Detect which cell encompasses the target text, then output its [X, Y] center coordinate. 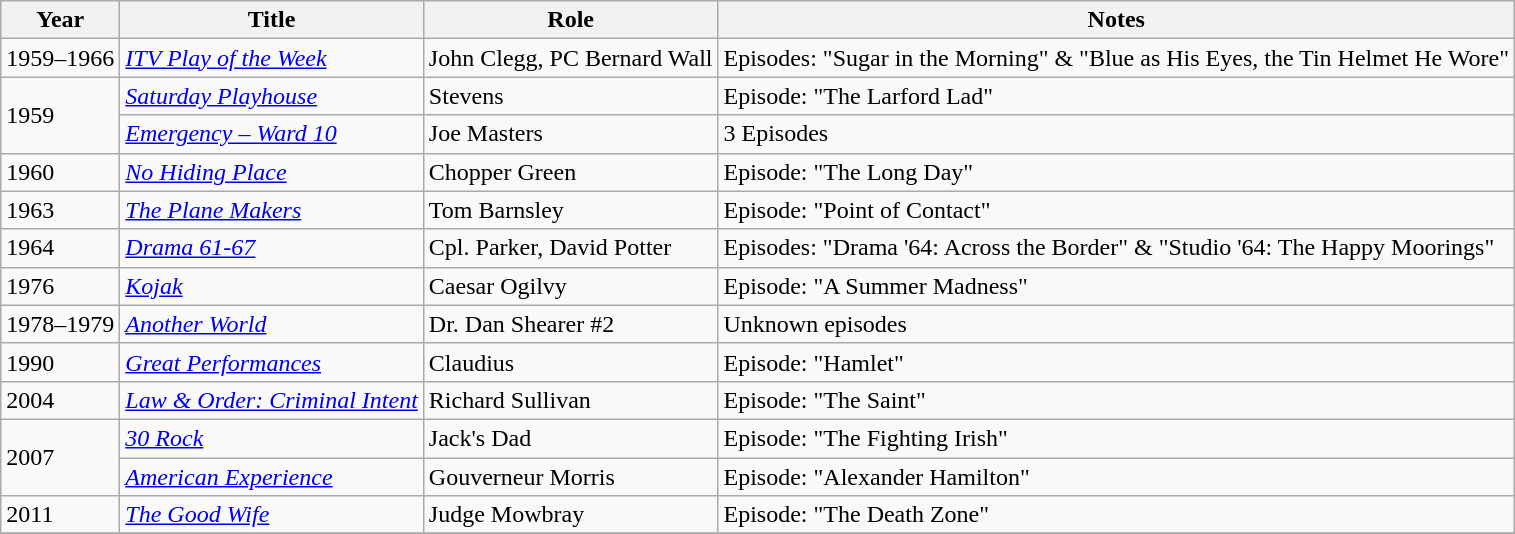
Episodes: "Drama '64: Across the Border" & "Studio '64: The Happy Moorings" [1116, 248]
Great Performances [272, 362]
Jack's Dad [570, 438]
ITV Play of the Week [272, 58]
Episode: "The Long Day" [1116, 172]
3 Episodes [1116, 134]
Stevens [570, 96]
Episode: "The Saint" [1116, 400]
2007 [60, 457]
Caesar Ogilvy [570, 286]
1963 [60, 210]
Episodes: "Sugar in the Morning" & "Blue as His Eyes, the Tin Helmet He Wore" [1116, 58]
Kojak [272, 286]
Joe Masters [570, 134]
1959 [60, 115]
Unknown episodes [1116, 324]
Episode: "A Summer Madness" [1116, 286]
1976 [60, 286]
Episode: "The Fighting Irish" [1116, 438]
Judge Mowbray [570, 515]
Drama 61-67 [272, 248]
Episode: "Alexander Hamilton" [1116, 477]
John Clegg, PC Bernard Wall [570, 58]
Title [272, 20]
Tom Barnsley [570, 210]
Law & Order: Criminal Intent [272, 400]
1978–1979 [60, 324]
1960 [60, 172]
Year [60, 20]
Cpl. Parker, David Potter [570, 248]
Another World [272, 324]
American Experience [272, 477]
2004 [60, 400]
The Plane Makers [272, 210]
Emergency – Ward 10 [272, 134]
Richard Sullivan [570, 400]
Gouverneur Morris [570, 477]
The Good Wife [272, 515]
1964 [60, 248]
Episode: "The Larford Lad" [1116, 96]
Episode: "Point of Contact" [1116, 210]
Episode: "Hamlet" [1116, 362]
Dr. Dan Shearer #2 [570, 324]
1990 [60, 362]
Chopper Green [570, 172]
Notes [1116, 20]
Claudius [570, 362]
No Hiding Place [272, 172]
Role [570, 20]
Episode: "The Death Zone" [1116, 515]
1959–1966 [60, 58]
Saturday Playhouse [272, 96]
2011 [60, 515]
30 Rock [272, 438]
